Scan for the cell matching the given text and deliver its [x, y] coordinate at center. 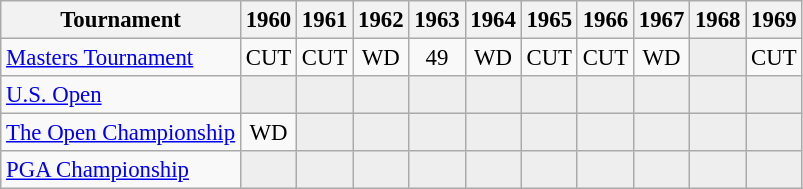
Tournament [121, 20]
1967 [661, 20]
1969 [774, 20]
1968 [718, 20]
1964 [493, 20]
1963 [437, 20]
1960 [268, 20]
1961 [325, 20]
1965 [549, 20]
PGA Championship [121, 170]
U.S. Open [121, 95]
1966 [605, 20]
49 [437, 58]
1962 [381, 20]
The Open Championship [121, 133]
Masters Tournament [121, 58]
